Return the [X, Y] coordinate for the center point of the cell that contains the specified text.  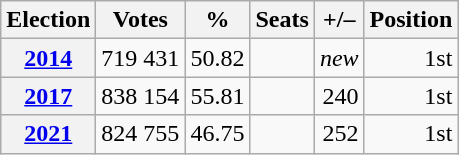
838 154 [140, 96]
252 [339, 134]
new [339, 58]
240 [339, 96]
2017 [48, 96]
Votes [140, 20]
719 431 [140, 58]
55.81 [218, 96]
+/– [339, 20]
Election [48, 20]
2021 [48, 134]
824 755 [140, 134]
50.82 [218, 58]
Seats [282, 20]
% [218, 20]
46.75 [218, 134]
2014 [48, 58]
Position [411, 20]
